Capture the cell that displays the provided text and extract its [X, Y] central coordinate. 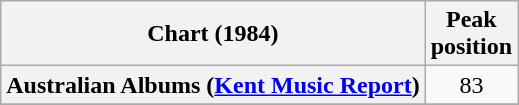
Peakposition [471, 34]
Chart (1984) [213, 34]
83 [471, 85]
Australian Albums (Kent Music Report) [213, 85]
